Determine the (X, Y) coordinate at the center of the cell enclosing the given text.  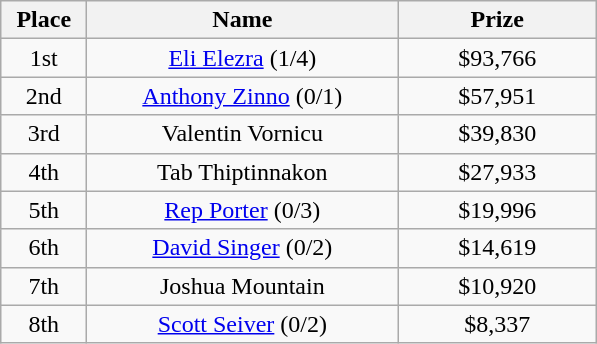
4th (44, 172)
Valentin Vornicu (242, 134)
Prize (498, 20)
Tab Thiptinnakon (242, 172)
3rd (44, 134)
$27,933 (498, 172)
$8,337 (498, 324)
David Singer (0/2) (242, 248)
Anthony Zinno (0/1) (242, 96)
$39,830 (498, 134)
2nd (44, 96)
Scott Seiver (0/2) (242, 324)
Eli Elezra (1/4) (242, 58)
Joshua Mountain (242, 286)
$93,766 (498, 58)
$57,951 (498, 96)
7th (44, 286)
6th (44, 248)
Place (44, 20)
$19,996 (498, 210)
8th (44, 324)
5th (44, 210)
$10,920 (498, 286)
Rep Porter (0/3) (242, 210)
$14,619 (498, 248)
1st (44, 58)
Name (242, 20)
